Identify which cell holds the provided text, then report its (x, y) central coordinate. 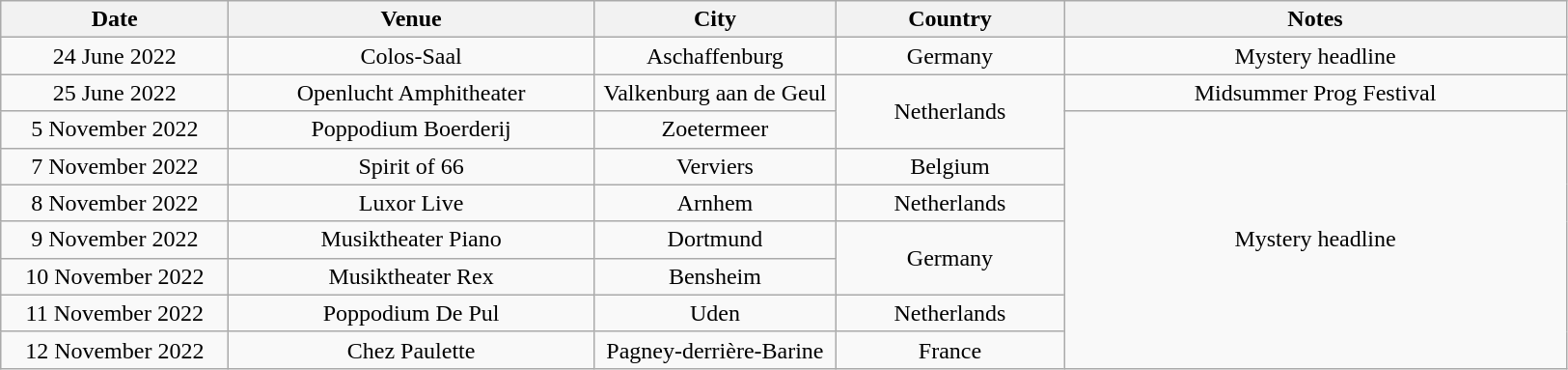
10 November 2022 (115, 276)
Chez Paulette (411, 350)
8 November 2022 (115, 203)
5 November 2022 (115, 129)
25 June 2022 (115, 93)
Aschaffenburg (714, 56)
Musiktheater Rex (411, 276)
France (949, 350)
Valkenburg aan de Geul (714, 93)
9 November 2022 (115, 240)
Date (115, 19)
Bensheim (714, 276)
24 June 2022 (115, 56)
Zoetermeer (714, 129)
Pagney-derrière-Barine (714, 350)
Musiktheater Piano (411, 240)
Colos-Saal (411, 56)
Openlucht Amphitheater (411, 93)
Arnhem (714, 203)
Notes (1314, 19)
11 November 2022 (115, 313)
Midsummer Prog Festival (1314, 93)
City (714, 19)
12 November 2022 (115, 350)
7 November 2022 (115, 166)
Poppodium De Pul (411, 313)
Poppodium Boerderij (411, 129)
Belgium (949, 166)
Venue (411, 19)
Country (949, 19)
Dortmund (714, 240)
Luxor Live (411, 203)
Uden (714, 313)
Spirit of 66 (411, 166)
Verviers (714, 166)
